Search for the cell housing the specified text and yield its (X, Y) center coordinate. 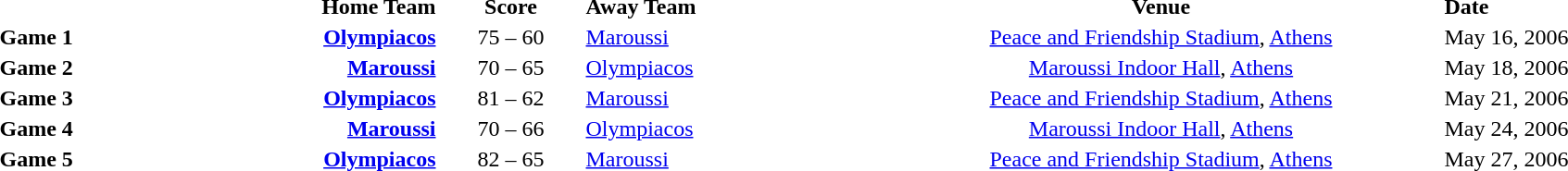
70 – 65 (511, 67)
75 – 60 (511, 37)
70 – 66 (511, 128)
81 – 62 (511, 98)
